Search for the cell housing the specified text and yield its (X, Y) center coordinate. 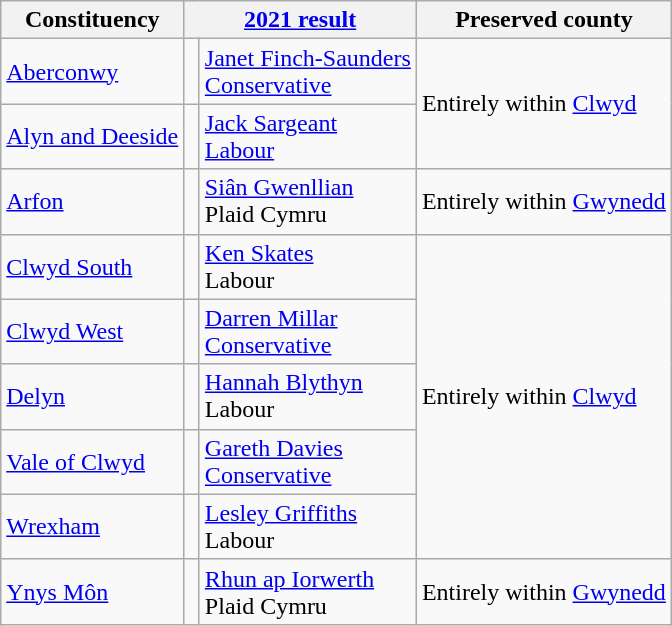
Alyn and Deeside (92, 136)
Aberconwy (92, 72)
Lesley Griffiths Labour (308, 526)
Ynys Môn (92, 592)
Constituency (92, 20)
Wrexham (92, 526)
Jack Sargeant Labour (308, 136)
Clwyd West (92, 332)
Rhun ap Iorwerth Plaid Cymru (308, 592)
Siân Gwenllian Plaid Cymru (308, 202)
Hannah Blythyn Labour (308, 396)
Vale of Clwyd (92, 462)
2021 result (300, 20)
Darren Millar Conservative (308, 332)
Gareth Davies Conservative (308, 462)
Clwyd South (92, 266)
Janet Finch-Saunders Conservative (308, 72)
Preserved county (544, 20)
Delyn (92, 396)
Arfon (92, 202)
Ken Skates Labour (308, 266)
